Extract the (X, Y) coordinate from the center of the cell holding the provided text.  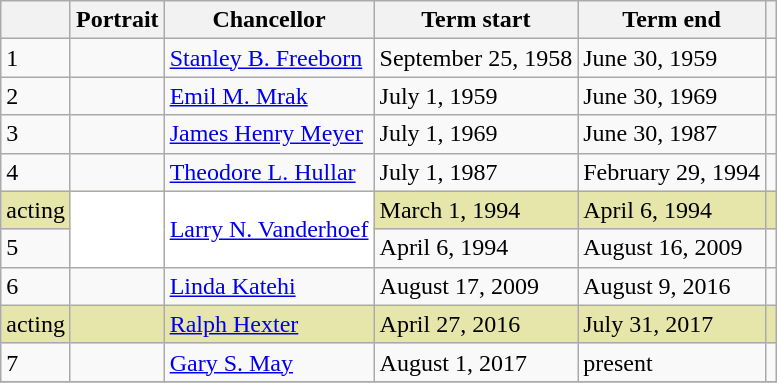
February 29, 1994 (672, 172)
July 1, 1959 (476, 96)
August 9, 2016 (672, 286)
June 30, 1987 (672, 134)
August 17, 2009 (476, 286)
July 1, 1987 (476, 172)
1 (36, 58)
June 30, 1959 (672, 58)
August 16, 2009 (672, 248)
Term end (672, 20)
Gary S. May (269, 362)
Ralph Hexter (269, 324)
March 1, 1994 (476, 210)
Chancellor (269, 20)
Larry N. Vanderhoef (269, 229)
4 (36, 172)
James Henry Meyer (269, 134)
September 25, 1958 (476, 58)
Emil M. Mrak (269, 96)
Stanley B. Freeborn (269, 58)
July 1, 1969 (476, 134)
5 (36, 248)
Theodore L. Hullar (269, 172)
6 (36, 286)
Linda Katehi (269, 286)
3 (36, 134)
July 31, 2017 (672, 324)
Portrait (117, 20)
7 (36, 362)
April 27, 2016 (476, 324)
present (672, 362)
2 (36, 96)
Term start (476, 20)
June 30, 1969 (672, 96)
August 1, 2017 (476, 362)
